Search for the cell housing the specified text and yield its [X, Y] center coordinate. 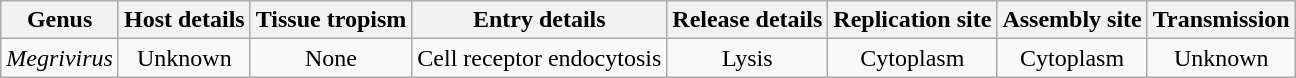
Entry details [540, 20]
Transmission [1221, 20]
Release details [748, 20]
Host details [184, 20]
Tissue tropism [331, 20]
Replication site [912, 20]
Cell receptor endocytosis [540, 58]
None [331, 58]
Genus [60, 20]
Megrivirus [60, 58]
Lysis [748, 58]
Assembly site [1072, 20]
